Provide the [X, Y] coordinate of the cell's center where the given text is located.  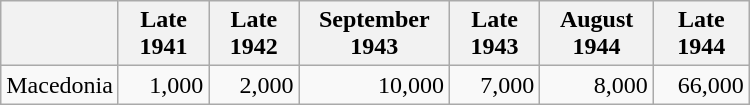
Late 1944 [701, 34]
7,000 [494, 85]
Macedonia [60, 85]
Late 1943 [494, 34]
Late 1941 [163, 34]
66,000 [701, 85]
10,000 [374, 85]
8,000 [597, 85]
Late 1942 [254, 34]
2,000 [254, 85]
August 1944 [597, 34]
September 1943 [374, 34]
1,000 [163, 85]
